Locate the cell with the specified text and output its [X, Y] center coordinate. 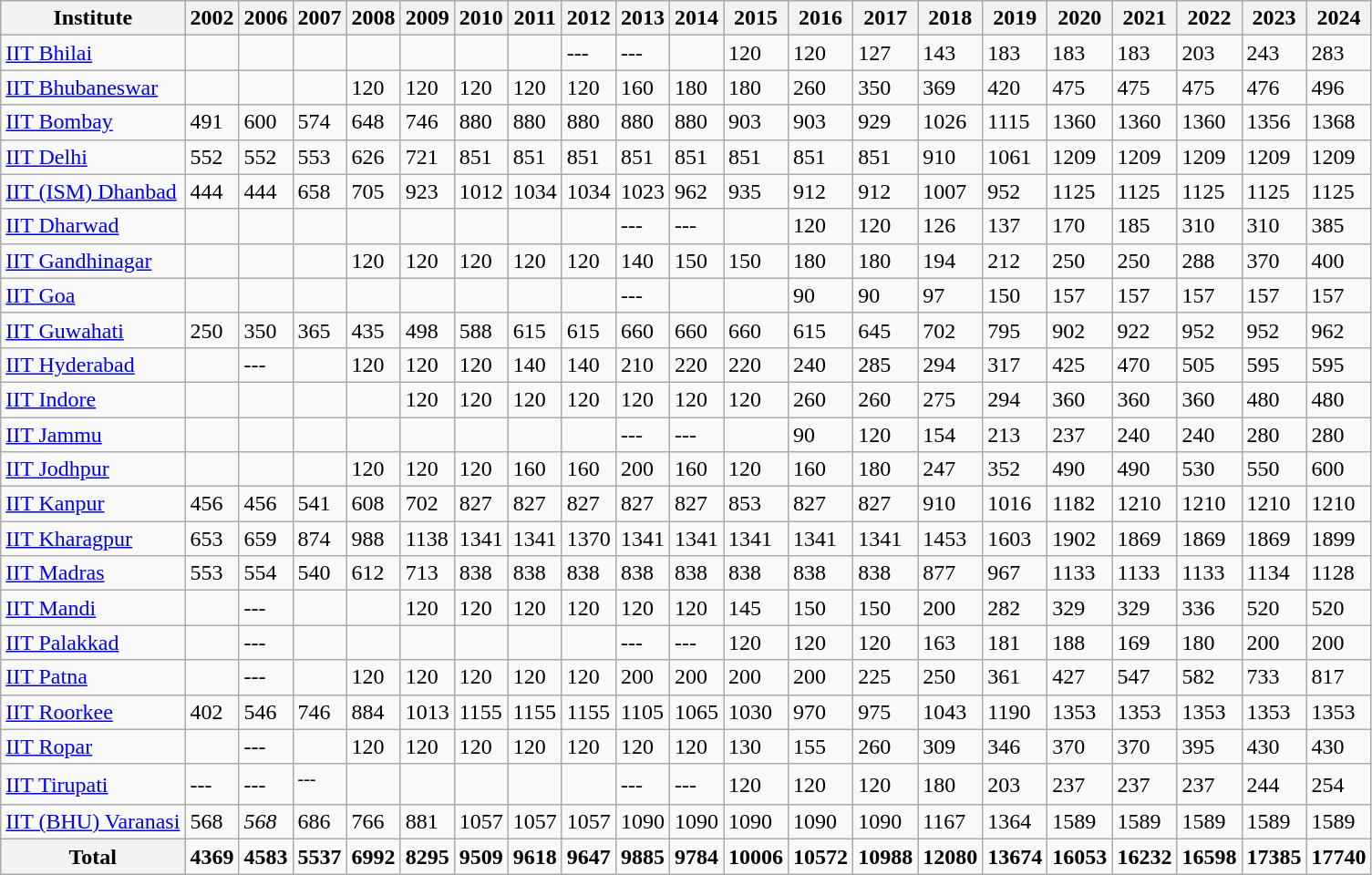
1007 [950, 191]
2012 [589, 18]
IIT Jammu [93, 435]
1115 [1016, 122]
9784 [696, 857]
612 [374, 573]
2009 [427, 18]
IIT Kharagpur [93, 539]
766 [374, 822]
285 [886, 365]
1453 [950, 539]
247 [950, 469]
608 [374, 504]
547 [1145, 677]
275 [950, 399]
Institute [93, 18]
470 [1145, 365]
476 [1274, 87]
97 [950, 295]
10006 [757, 857]
IIT Gandhinagar [93, 261]
282 [1016, 608]
1899 [1338, 539]
155 [820, 746]
540 [319, 573]
213 [1016, 435]
1065 [696, 712]
2017 [886, 18]
420 [1016, 87]
659 [266, 539]
970 [820, 712]
884 [374, 712]
IIT Delhi [93, 157]
2010 [481, 18]
975 [886, 712]
130 [757, 746]
181 [1016, 643]
874 [319, 539]
795 [1016, 330]
IIT Guwahati [93, 330]
530 [1209, 469]
243 [1274, 53]
582 [1209, 677]
212 [1016, 261]
2018 [950, 18]
1043 [950, 712]
1364 [1016, 822]
427 [1079, 677]
13674 [1016, 857]
IIT Bombay [93, 122]
491 [211, 122]
126 [950, 226]
12080 [950, 857]
1370 [589, 539]
1603 [1016, 539]
1182 [1079, 504]
425 [1079, 365]
IIT Ropar [93, 746]
733 [1274, 677]
2021 [1145, 18]
713 [427, 573]
1023 [642, 191]
336 [1209, 608]
254 [1338, 784]
1012 [481, 191]
210 [642, 365]
588 [481, 330]
626 [374, 157]
1190 [1016, 712]
988 [374, 539]
1013 [427, 712]
169 [1145, 643]
1134 [1274, 573]
721 [427, 157]
496 [1338, 87]
4369 [211, 857]
402 [211, 712]
IIT Indore [93, 399]
877 [950, 573]
922 [1145, 330]
185 [1145, 226]
4583 [266, 857]
935 [757, 191]
IIT (BHU) Varanasi [93, 822]
IIT Madras [93, 573]
361 [1016, 677]
2006 [266, 18]
288 [1209, 261]
16598 [1209, 857]
IIT Bhilai [93, 53]
498 [427, 330]
Total [93, 857]
435 [374, 330]
IIT Hyderabad [93, 365]
923 [427, 191]
1061 [1016, 157]
1368 [1338, 122]
648 [374, 122]
369 [950, 87]
16053 [1079, 857]
653 [211, 539]
2023 [1274, 18]
170 [1079, 226]
546 [266, 712]
2016 [820, 18]
1167 [950, 822]
6992 [374, 857]
8295 [427, 857]
346 [1016, 746]
2015 [757, 18]
705 [374, 191]
9509 [481, 857]
17740 [1338, 857]
IIT Palakkad [93, 643]
17385 [1274, 857]
967 [1016, 573]
IIT Mandi [93, 608]
IIT Roorkee [93, 712]
2020 [1079, 18]
1902 [1079, 539]
352 [1016, 469]
194 [950, 261]
IIT Tirupati [93, 784]
317 [1016, 365]
225 [886, 677]
574 [319, 122]
385 [1338, 226]
902 [1079, 330]
1138 [427, 539]
554 [266, 573]
1026 [950, 122]
395 [1209, 746]
2002 [211, 18]
505 [1209, 365]
2011 [534, 18]
16232 [1145, 857]
283 [1338, 53]
309 [950, 746]
645 [886, 330]
IIT Dharwad [93, 226]
163 [950, 643]
2019 [1016, 18]
2014 [696, 18]
IIT Kanpur [93, 504]
244 [1274, 784]
541 [319, 504]
IIT Goa [93, 295]
550 [1274, 469]
5537 [319, 857]
1030 [757, 712]
853 [757, 504]
2024 [1338, 18]
10988 [886, 857]
686 [319, 822]
1128 [1338, 573]
2022 [1209, 18]
IIT Jodhpur [93, 469]
1105 [642, 712]
817 [1338, 677]
365 [319, 330]
1356 [1274, 122]
137 [1016, 226]
IIT Bhubaneswar [93, 87]
9647 [589, 857]
400 [1338, 261]
881 [427, 822]
929 [886, 122]
127 [886, 53]
2007 [319, 18]
IIT (ISM) Dhanbad [93, 191]
2008 [374, 18]
10572 [820, 857]
2013 [642, 18]
9885 [642, 857]
IIT Patna [93, 677]
143 [950, 53]
9618 [534, 857]
658 [319, 191]
154 [950, 435]
1016 [1016, 504]
188 [1079, 643]
145 [757, 608]
